Pinpoint the cell where the given text exists, returning its [X, Y] midpoint coordinate. 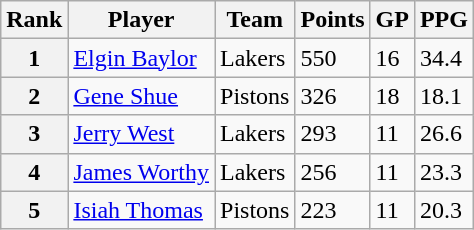
James Worthy [142, 172]
Player [142, 20]
Team [255, 20]
5 [34, 210]
256 [332, 172]
2 [34, 96]
326 [332, 96]
18.1 [444, 96]
550 [332, 58]
GP [392, 20]
Rank [34, 20]
23.3 [444, 172]
3 [34, 134]
26.6 [444, 134]
Isiah Thomas [142, 210]
293 [332, 134]
Jerry West [142, 134]
4 [34, 172]
16 [392, 58]
PPG [444, 20]
Elgin Baylor [142, 58]
18 [392, 96]
20.3 [444, 210]
1 [34, 58]
34.4 [444, 58]
Gene Shue [142, 96]
Points [332, 20]
223 [332, 210]
